Return [x, y] of the center of cell containing provided text 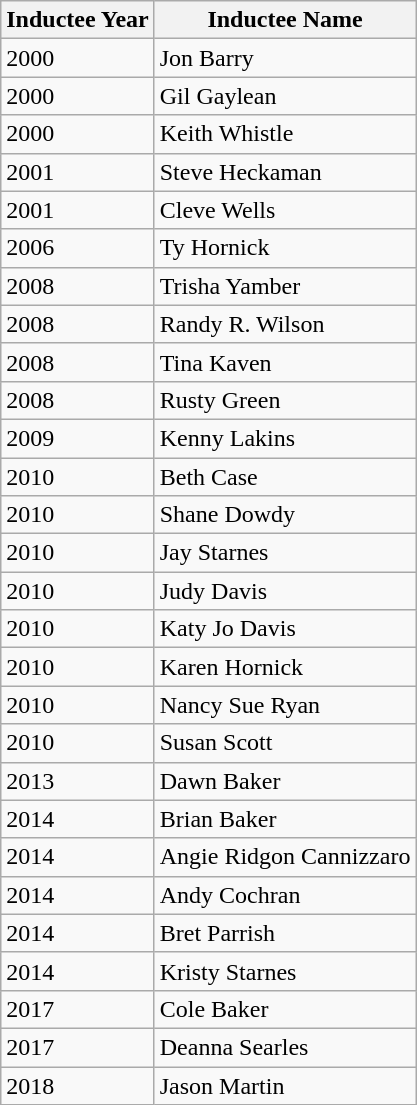
2006 [78, 248]
Judy Davis [285, 591]
Steve Heckaman [285, 172]
Shane Dowdy [285, 515]
Deanna Searles [285, 1047]
Cleve Wells [285, 210]
Cole Baker [285, 1009]
Katy Jo Davis [285, 629]
Susan Scott [285, 743]
Andy Cochran [285, 895]
Kenny Lakins [285, 438]
Inductee Name [285, 20]
Randy R. Wilson [285, 324]
Beth Case [285, 477]
Karen Hornick [285, 667]
Gil Gaylean [285, 96]
Rusty Green [285, 400]
Bret Parrish [285, 933]
Inductee Year [78, 20]
Angie Ridgon Cannizzaro [285, 857]
Ty Hornick [285, 248]
Keith Whistle [285, 134]
2009 [78, 438]
Jason Martin [285, 1085]
Nancy Sue Ryan [285, 705]
2018 [78, 1085]
Kristy Starnes [285, 971]
2013 [78, 781]
Dawn Baker [285, 781]
Brian Baker [285, 819]
Jay Starnes [285, 553]
Trisha Yamber [285, 286]
Jon Barry [285, 58]
Tina Kaven [285, 362]
